For the text-containing cell, return its midpoint in (x, y) coordinate format. 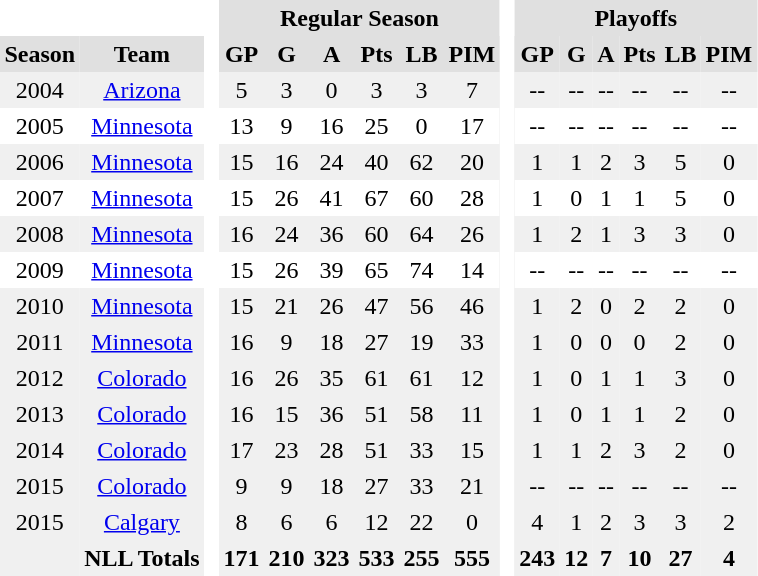
2007 (40, 198)
2011 (40, 342)
35 (332, 378)
Calgary (142, 522)
2009 (40, 270)
Team (142, 54)
19 (422, 342)
39 (332, 270)
Season (40, 54)
65 (376, 270)
2008 (40, 234)
67 (376, 198)
2010 (40, 306)
74 (422, 270)
64 (422, 234)
20 (472, 162)
210 (286, 558)
47 (376, 306)
40 (376, 162)
46 (472, 306)
2012 (40, 378)
323 (332, 558)
Arizona (142, 90)
555 (472, 558)
2006 (40, 162)
13 (242, 126)
Regular Season (360, 18)
243 (538, 558)
58 (422, 414)
56 (422, 306)
14 (472, 270)
8 (242, 522)
23 (286, 450)
2004 (40, 90)
41 (332, 198)
255 (422, 558)
2005 (40, 126)
2014 (40, 450)
11 (472, 414)
533 (376, 558)
NLL Totals (142, 558)
62 (422, 162)
171 (242, 558)
22 (422, 522)
Playoffs (636, 18)
25 (376, 126)
10 (640, 558)
2013 (40, 414)
